Scan for the cell matching the given text and deliver its [x, y] coordinate at center. 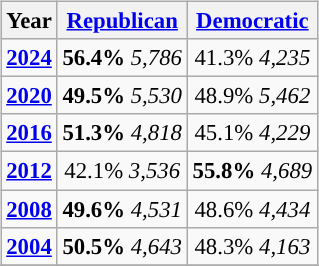
51.3% 4,818 [122, 133]
55.8% 4,689 [252, 171]
2004 [29, 246]
Year [29, 21]
2008 [29, 209]
49.5% 5,530 [122, 96]
45.1% 4,229 [252, 133]
Democratic [252, 21]
2020 [29, 96]
2016 [29, 133]
41.3% 4,235 [252, 58]
49.6% 4,531 [122, 209]
42.1% 3,536 [122, 171]
2024 [29, 58]
48.3% 4,163 [252, 246]
56.4% 5,786 [122, 58]
48.6% 4,434 [252, 209]
50.5% 4,643 [122, 246]
2012 [29, 171]
Republican [122, 21]
48.9% 5,462 [252, 96]
